Extract the (X, Y) coordinate from the center of the cell holding the provided text.  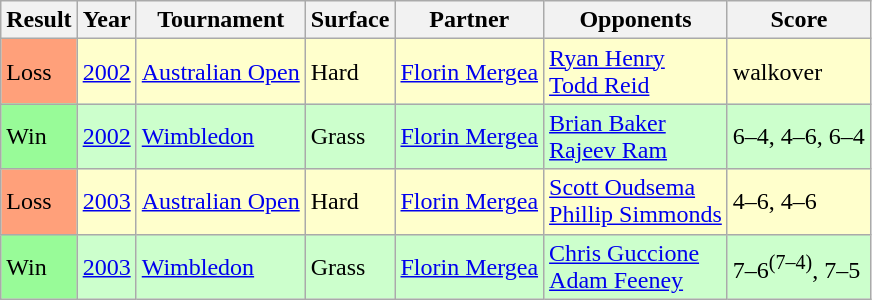
4–6, 4–6 (798, 202)
Surface (350, 20)
Result (39, 20)
Year (106, 20)
Scott Oudsema Phillip Simmonds (636, 202)
Ryan Henry Todd Reid (636, 72)
Chris Guccione Adam Feeney (636, 266)
7–6(7–4), 7–5 (798, 266)
6–4, 4–6, 6–4 (798, 136)
Partner (470, 20)
Score (798, 20)
Brian Baker Rajeev Ram (636, 136)
Opponents (636, 20)
walkover (798, 72)
Tournament (220, 20)
